Output the (x, y) coordinate of the center of the cell containing the given text.  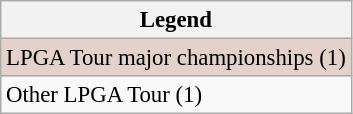
Other LPGA Tour (1) (176, 95)
Legend (176, 20)
LPGA Tour major championships (1) (176, 58)
